For the text-containing cell, return its midpoint in (X, Y) coordinate format. 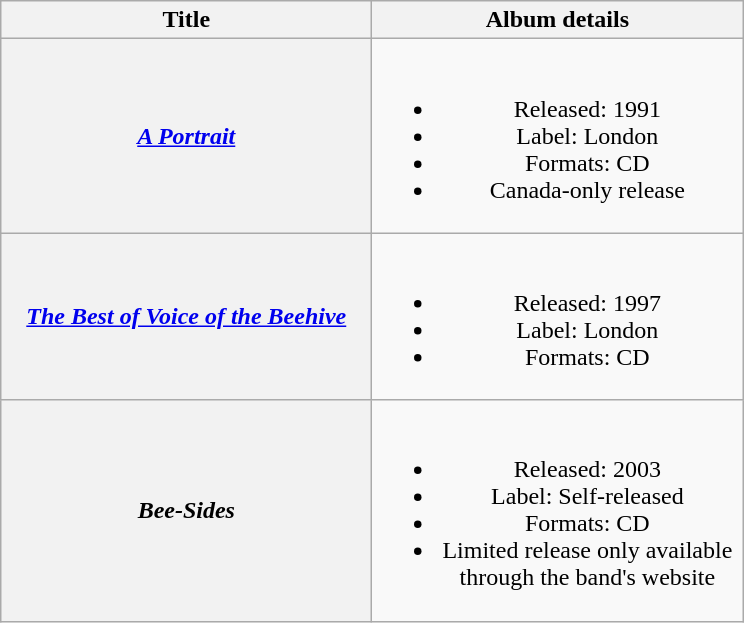
Bee-Sides (186, 510)
Released: 1997Label: LondonFormats: CD (558, 316)
The Best of Voice of the Beehive (186, 316)
Title (186, 20)
Released: 2003Label: Self-releasedFormats: CDLimited release only available through the band's website (558, 510)
Released: 1991Label: LondonFormats: CDCanada-only release (558, 136)
Album details (558, 20)
A Portrait (186, 136)
